Return the (X, Y) coordinate for the center point of the cell that contains the specified text.  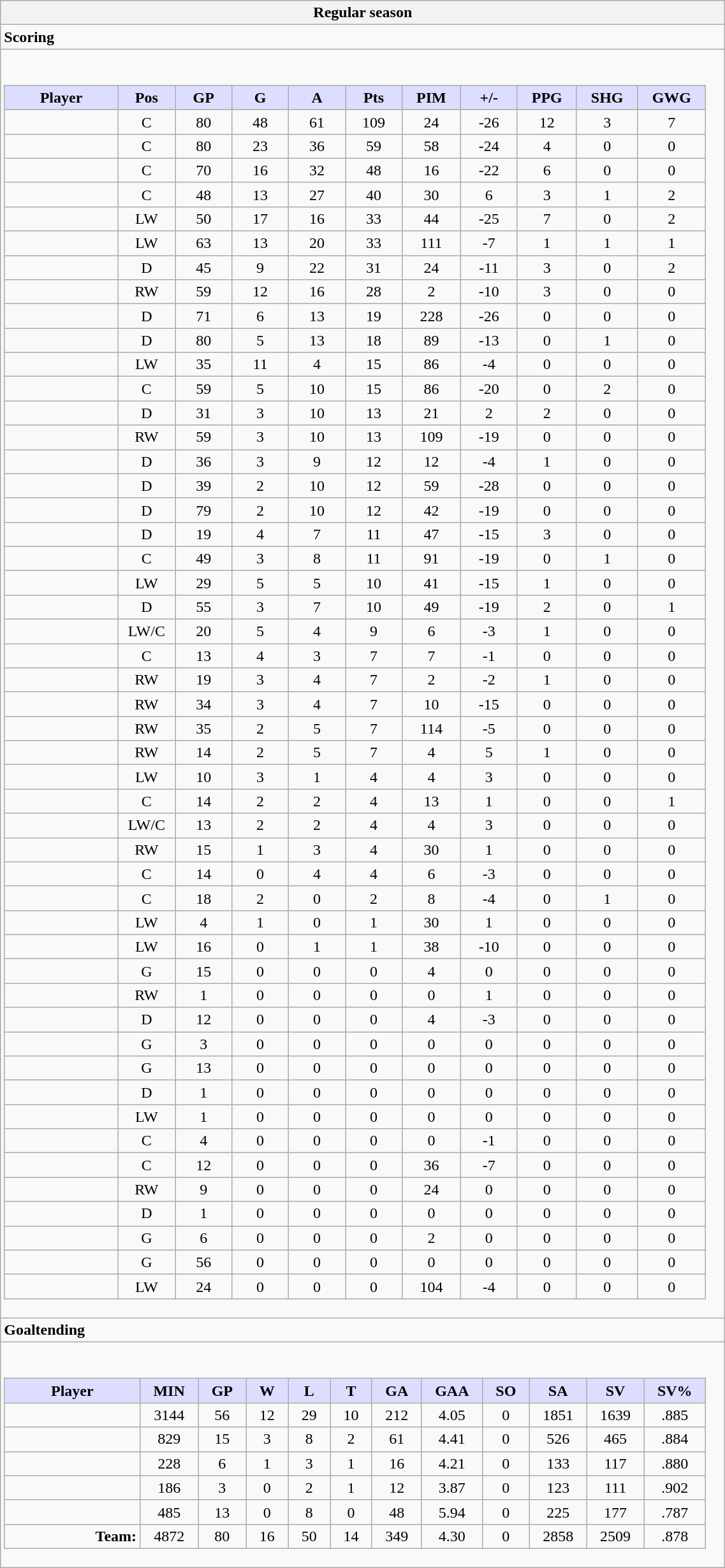
829 (170, 1439)
1639 (615, 1415)
2858 (558, 1536)
212 (397, 1415)
38 (432, 947)
133 (558, 1463)
-5 (488, 729)
+/- (488, 98)
Pos (147, 98)
.902 (675, 1488)
32 (318, 170)
-11 (488, 268)
1851 (558, 1415)
-2 (488, 680)
104 (432, 1286)
Goaltending (363, 1330)
63 (204, 243)
58 (432, 146)
GA (397, 1391)
L (309, 1391)
A (318, 98)
21 (432, 413)
4.30 (451, 1536)
5.94 (451, 1512)
4872 (170, 1536)
71 (204, 316)
PPG (547, 98)
-24 (488, 146)
28 (374, 292)
GAA (451, 1391)
MIN (170, 1391)
89 (432, 340)
47 (432, 534)
91 (432, 558)
44 (432, 219)
40 (374, 194)
39 (204, 486)
41 (432, 583)
.885 (675, 1415)
70 (204, 170)
SV% (675, 1391)
55 (204, 607)
34 (204, 704)
SA (558, 1391)
GWG (671, 98)
79 (204, 510)
PIM (432, 98)
.878 (675, 1536)
114 (432, 729)
27 (318, 194)
Pts (374, 98)
Regular season (363, 13)
526 (558, 1439)
4.05 (451, 1415)
485 (170, 1512)
SV (615, 1391)
Team: (73, 1536)
.880 (675, 1463)
465 (615, 1439)
117 (615, 1463)
22 (318, 268)
17 (260, 219)
-25 (488, 219)
.787 (675, 1512)
SO (506, 1391)
177 (615, 1512)
-28 (488, 486)
SHG (607, 98)
349 (397, 1536)
Scoring (363, 37)
4.41 (451, 1439)
186 (170, 1488)
-13 (488, 340)
.884 (675, 1439)
45 (204, 268)
123 (558, 1488)
23 (260, 146)
T (351, 1391)
-22 (488, 170)
W (267, 1391)
4.21 (451, 1463)
3144 (170, 1415)
42 (432, 510)
2509 (615, 1536)
225 (558, 1512)
3.87 (451, 1488)
-20 (488, 389)
